Extract the [X, Y] coordinate from the center of the cell holding the provided text.  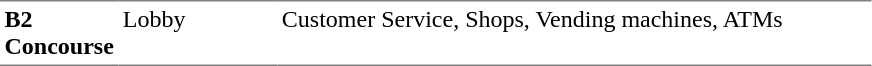
B2Concourse [59, 33]
Lobby [198, 33]
Customer Service, Shops, Vending machines, ATMs [574, 33]
